Pinpoint the cell where the given text exists, returning its (x, y) midpoint coordinate. 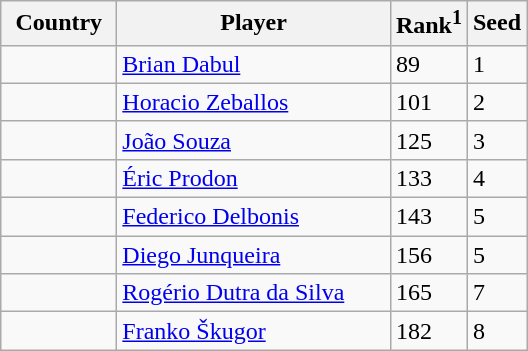
165 (428, 293)
Federico Delbonis (254, 217)
Rank1 (428, 24)
2 (496, 102)
Éric Prodon (254, 178)
7 (496, 293)
João Souza (254, 140)
Franko Škugor (254, 331)
182 (428, 331)
3 (496, 140)
Diego Junqueira (254, 255)
Country (59, 24)
89 (428, 64)
133 (428, 178)
156 (428, 255)
Player (254, 24)
Seed (496, 24)
4 (496, 178)
Brian Dabul (254, 64)
Rogério Dutra da Silva (254, 293)
101 (428, 102)
125 (428, 140)
8 (496, 331)
Horacio Zeballos (254, 102)
143 (428, 217)
1 (496, 64)
